Provide the [X, Y] coordinate of the cell's center where the given text is located.  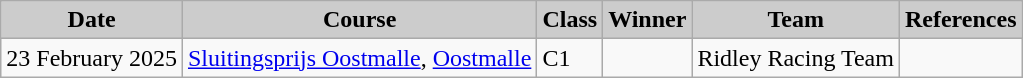
23 February 2025 [92, 58]
Sluitingsprijs Oostmalle, Oostmalle [359, 58]
C1 [570, 58]
Winner [648, 20]
Ridley Racing Team [796, 58]
Date [92, 20]
References [960, 20]
Course [359, 20]
Class [570, 20]
Team [796, 20]
